Extract the (x, y) coordinate from the center of the cell holding the provided text.  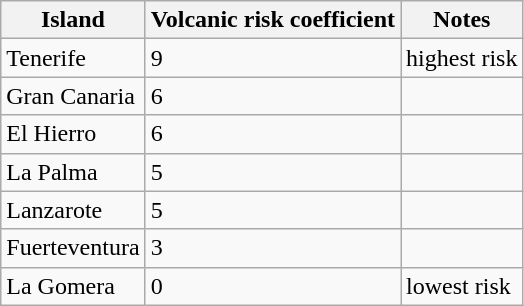
0 (272, 286)
lowest risk (462, 286)
La Gomera (73, 286)
Fuerteventura (73, 248)
Island (73, 20)
highest risk (462, 58)
El Hierro (73, 134)
La Palma (73, 172)
Gran Canaria (73, 96)
Tenerife (73, 58)
Volcanic risk coefficient (272, 20)
9 (272, 58)
Notes (462, 20)
Lanzarote (73, 210)
3 (272, 248)
